Pinpoint the cell where the given text exists, returning its [X, Y] midpoint coordinate. 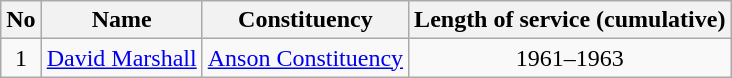
Constituency [305, 20]
No [21, 20]
David Marshall [122, 58]
Length of service (cumulative) [570, 20]
1961–1963 [570, 58]
Name [122, 20]
1 [21, 58]
Anson Constituency [305, 58]
